Identify which cell holds the provided text, then report its (x, y) central coordinate. 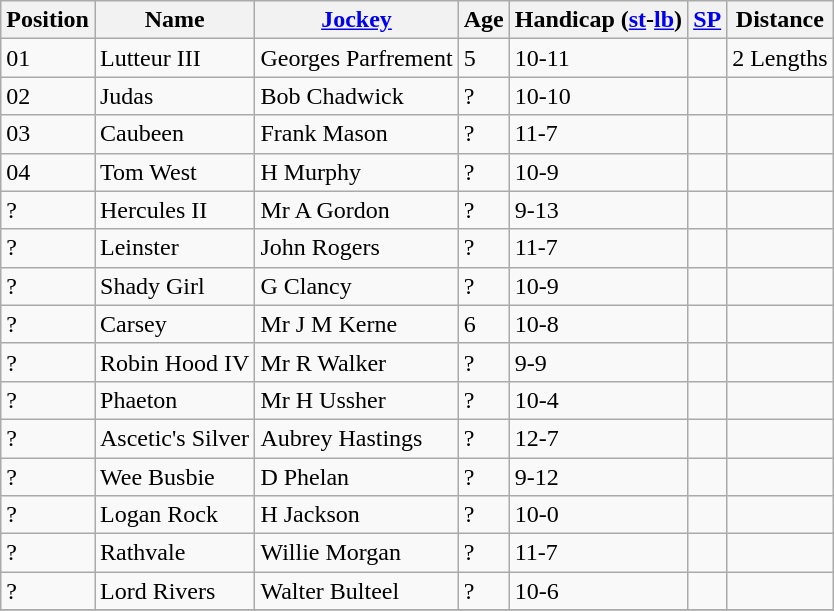
Handicap (st-lb) (598, 20)
Position (48, 20)
SP (708, 20)
Hercules II (174, 210)
Carsey (174, 324)
Lutteur III (174, 58)
Robin Hood IV (174, 362)
9-12 (598, 477)
H Murphy (356, 172)
Judas (174, 96)
Jockey (356, 20)
9-9 (598, 362)
Distance (780, 20)
Logan Rock (174, 515)
G Clancy (356, 286)
Age (484, 20)
Walter Bulteel (356, 591)
Rathvale (174, 553)
03 (48, 134)
10-11 (598, 58)
Tom West (174, 172)
Ascetic's Silver (174, 438)
10-8 (598, 324)
John Rogers (356, 248)
Shady Girl (174, 286)
10-4 (598, 400)
Aubrey Hastings (356, 438)
Willie Morgan (356, 553)
Frank Mason (356, 134)
10-0 (598, 515)
Mr A Gordon (356, 210)
Lord Rivers (174, 591)
Phaeton (174, 400)
H Jackson (356, 515)
6 (484, 324)
Mr R Walker (356, 362)
12-7 (598, 438)
Georges Parfrement (356, 58)
10-10 (598, 96)
01 (48, 58)
2 Lengths (780, 58)
Wee Busbie (174, 477)
02 (48, 96)
Caubeen (174, 134)
04 (48, 172)
5 (484, 58)
9-13 (598, 210)
Bob Chadwick (356, 96)
Mr H Ussher (356, 400)
Leinster (174, 248)
10-6 (598, 591)
D Phelan (356, 477)
Mr J M Kerne (356, 324)
Name (174, 20)
